Scan for the cell matching the given text and deliver its [X, Y] coordinate at center. 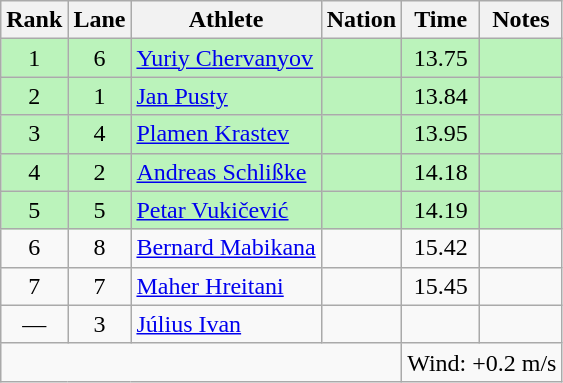
Yuriy Chervanyov [226, 58]
13.95 [441, 134]
Plamen Krastev [226, 134]
8 [100, 248]
Andreas Schlißke [226, 172]
Wind: +0.2 m/s [482, 362]
Július Ivan [226, 324]
15.42 [441, 248]
13.75 [441, 58]
Lane [100, 20]
13.84 [441, 96]
15.45 [441, 286]
Notes [521, 20]
14.18 [441, 172]
Nation [361, 20]
14.19 [441, 210]
Petar Vukičević [226, 210]
— [34, 324]
Bernard Mabikana [226, 248]
Time [441, 20]
Rank [34, 20]
Maher Hreitani [226, 286]
Athlete [226, 20]
Jan Pusty [226, 96]
